Provide the (X, Y) coordinate of the cell's center where the given text is located.  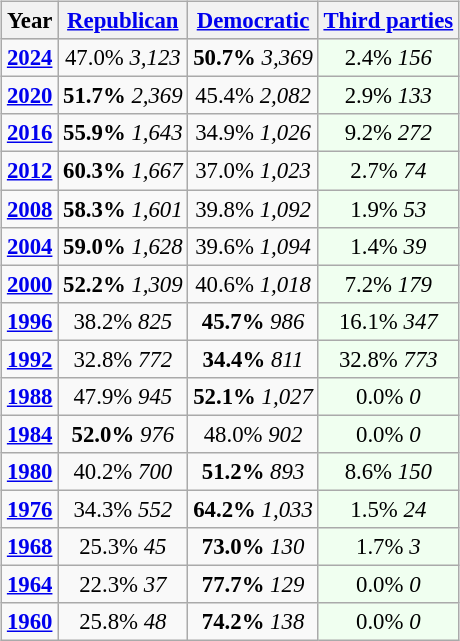
47.0% 3,123 (123, 58)
64.2% 1,033 (253, 509)
1996 (30, 321)
2.9% 133 (388, 96)
2024 (30, 58)
60.3% 1,667 (123, 171)
77.7% 129 (253, 584)
32.8% 773 (388, 359)
25.8% 48 (123, 622)
1976 (30, 509)
48.0% 902 (253, 434)
40.6% 1,018 (253, 284)
1988 (30, 396)
Republican (123, 21)
73.0% 130 (253, 547)
39.8% 1,092 (253, 209)
2008 (30, 209)
55.9% 1,643 (123, 133)
Democratic (253, 21)
16.1% 347 (388, 321)
1992 (30, 359)
38.2% 825 (123, 321)
59.0% 1,628 (123, 246)
2020 (30, 96)
34.3% 552 (123, 509)
45.4% 2,082 (253, 96)
34.9% 1,026 (253, 133)
34.4% 811 (253, 359)
9.2% 272 (388, 133)
1964 (30, 584)
51.2% 893 (253, 472)
2.7% 74 (388, 171)
52.2% 1,309 (123, 284)
37.0% 1,023 (253, 171)
47.9% 945 (123, 396)
2016 (30, 133)
1968 (30, 547)
52.0% 976 (123, 434)
51.7% 2,369 (123, 96)
32.8% 772 (123, 359)
22.3% 37 (123, 584)
45.7% 986 (253, 321)
Year (30, 21)
7.2% 179 (388, 284)
74.2% 138 (253, 622)
50.7% 3,369 (253, 58)
2.4% 156 (388, 58)
8.6% 150 (388, 472)
1984 (30, 434)
1.7% 3 (388, 547)
58.3% 1,601 (123, 209)
1.4% 39 (388, 246)
1980 (30, 472)
25.3% 45 (123, 547)
Third parties (388, 21)
2012 (30, 171)
2004 (30, 246)
1.5% 24 (388, 509)
2000 (30, 284)
52.1% 1,027 (253, 396)
1.9% 53 (388, 209)
40.2% 700 (123, 472)
1960 (30, 622)
39.6% 1,094 (253, 246)
